Determine the (X, Y) coordinate at the center of the cell enclosing the given text.  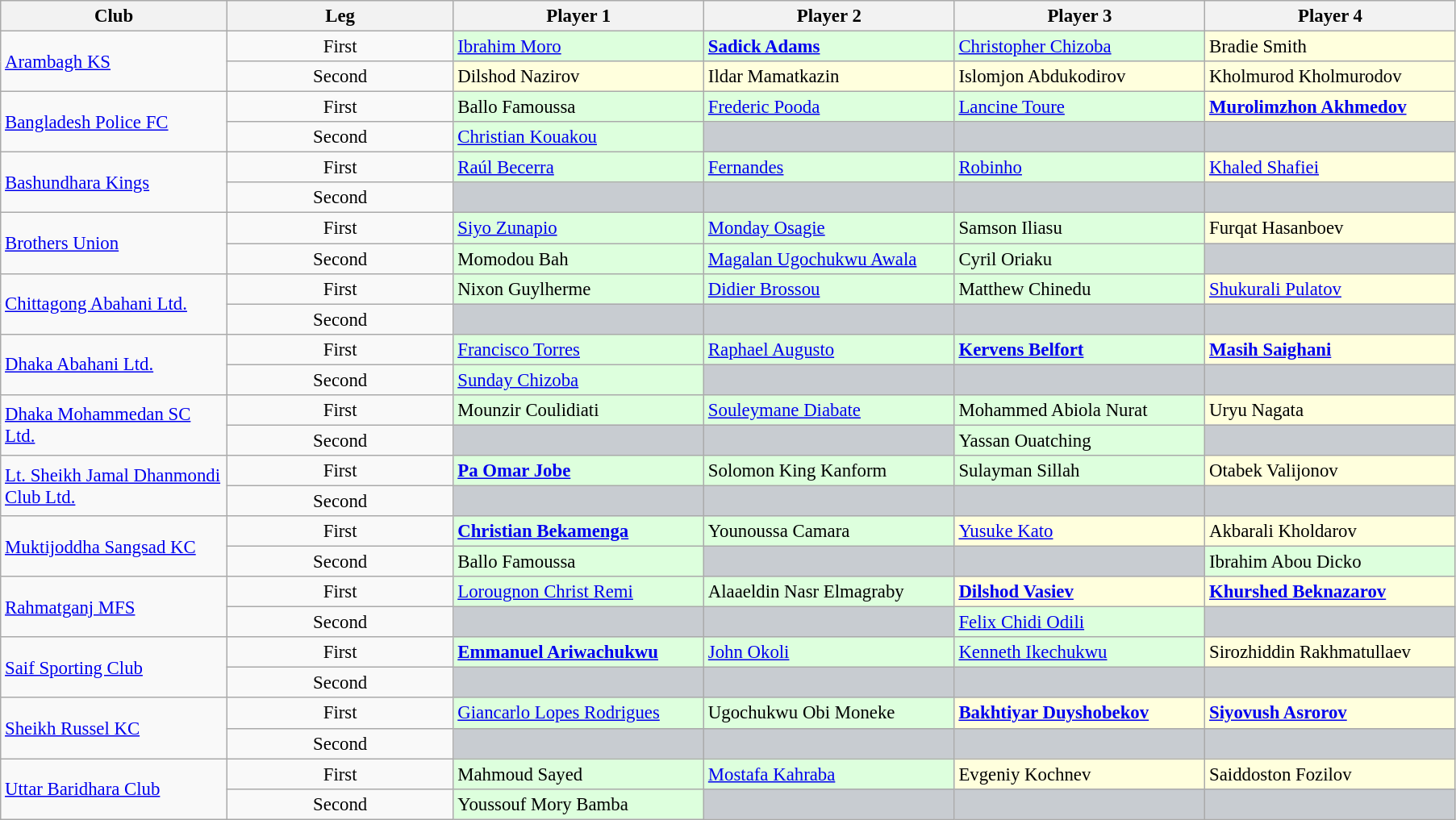
Youssouf Mory Bamba (579, 804)
Rahmatganj MFS (115, 606)
Islomjon Abdukodirov (1079, 77)
Kenneth Ikechukwu (1079, 652)
John Okoli (829, 652)
Akbarali Kholdarov (1331, 531)
Matthew Chinedu (1079, 289)
Bangladesh Police FC (115, 123)
Christian Bekamenga (579, 531)
Saif Sporting Club (115, 668)
Uryu Nagata (1331, 410)
Ibrahim Moro (579, 47)
Ugochukwu Obi Moneke (829, 714)
Otabek Valijonov (1331, 471)
Kervens Belfort (1079, 349)
Emmanuel Ariwachukwu (579, 652)
Felix Chidi Odili (1079, 622)
Player 1 (579, 16)
Mahmoud Sayed (579, 774)
Siyo Zunapio (579, 228)
Khurshed Beknazarov (1331, 592)
Mohammed Abiola Nurat (1079, 410)
Sulayman Sillah (1079, 471)
Dhaka Abahani Ltd. (115, 364)
Didier Brossou (829, 289)
Sheikh Russel KC (115, 729)
Lorougnon Christ Remi (579, 592)
Monday Osagie (829, 228)
Fernandes (829, 168)
Raúl Becerra (579, 168)
Alaaeldin Nasr Elmagraby (829, 592)
Raphael Augusto (829, 349)
Samson Iliasu (1079, 228)
Muktijoddha Sangsad KC (115, 547)
Mounzir Coulidiati (579, 410)
Souleymane Diabate (829, 410)
Dhaka Mohammedan SC Ltd. (115, 426)
Younoussa Camara (829, 531)
Christopher Chizoba (1079, 47)
Murolimzhon Akhmedov (1331, 107)
Bradie Smith (1331, 47)
Brothers Union (115, 244)
Bakhtiyar Duyshobekov (1079, 714)
Yassan Ouatching (1079, 440)
Sirozhiddin Rakhmatullaev (1331, 652)
Club (115, 16)
Leg (340, 16)
Sunday Chizoba (579, 380)
Uttar Baridhara Club (115, 789)
Player 2 (829, 16)
Player 4 (1331, 16)
Siyovush Asrorov (1331, 714)
Furqat Hasanboev (1331, 228)
Evgeniy Kochnev (1079, 774)
Sadick Adams (829, 47)
Mostafa Kahraba (829, 774)
Pa Omar Jobe (579, 471)
Dilshod Nazirov (579, 77)
Shukurali Pulatov (1331, 289)
Yusuke Kato (1079, 531)
Khaled Shafiei (1331, 168)
Giancarlo Lopes Rodrigues (579, 714)
Masih Saighani (1331, 349)
Solomon King Kanform (829, 471)
Ibrahim Abou Dicko (1331, 562)
Dilshod Vasiev (1079, 592)
Cyril Oriaku (1079, 259)
Chittagong Abahani Ltd. (115, 303)
Magalan Ugochukwu Awala (829, 259)
Francisco Torres (579, 349)
Kholmurod Kholmurodov (1331, 77)
Lancine Toure (1079, 107)
Ildar Mamatkazin (829, 77)
Christian Kouakou (579, 137)
Momodou Bah (579, 259)
Player 3 (1079, 16)
Lt. Sheikh Jamal Dhanmondi Club Ltd. (115, 485)
Frederic Pooda (829, 107)
Arambagh KS (115, 61)
Saiddoston Fozilov (1331, 774)
Bashundhara Kings (115, 182)
Nixon Guylherme (579, 289)
Robinho (1079, 168)
